From the cell containing the given text, extract its center point as [X, Y] coordinate. 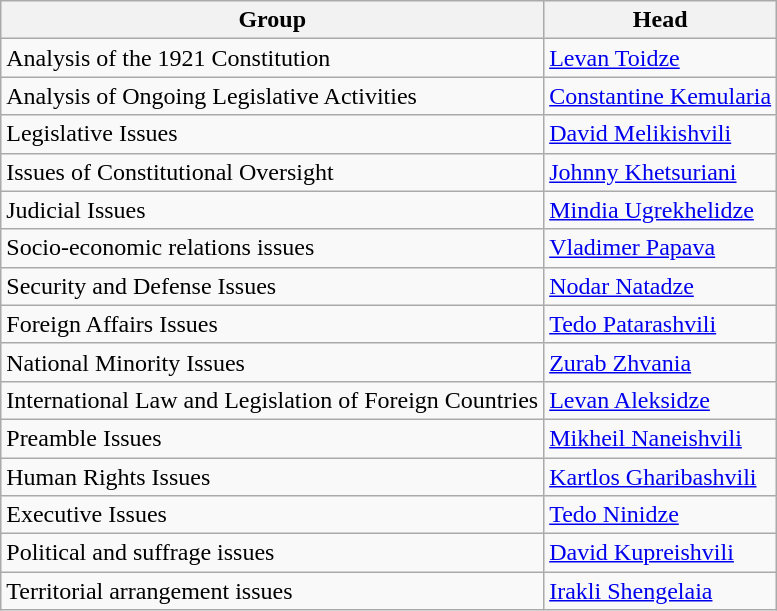
Tedo Patarashvili [660, 324]
Security and Defense Issues [272, 286]
Johnny Khetsuriani [660, 172]
David Melikishvili [660, 134]
Foreign Affairs Issues [272, 324]
National Minority Issues [272, 362]
Constantine Kemularia [660, 96]
Mikheil Naneishvili [660, 438]
Socio-economic relations issues [272, 248]
Territorial arrangement issues [272, 591]
Analysis of Ongoing Legislative Activities [272, 96]
Levan Toidze [660, 58]
Vladimer Papava [660, 248]
Analysis of the 1921 Constitution [272, 58]
Legislative Issues [272, 134]
Issues of Constitutional Oversight [272, 172]
Levan Aleksidze [660, 400]
David Kupreishvili [660, 553]
Tedo Ninidze [660, 515]
International Law and Legislation of Foreign Countries [272, 400]
Political and suffrage issues [272, 553]
Head [660, 20]
Executive Issues [272, 515]
Human Rights Issues [272, 477]
Nodar Natadze [660, 286]
Group [272, 20]
Zurab Zhvania [660, 362]
Irakli Shengelaia [660, 591]
Judicial Issues [272, 210]
Preamble Issues [272, 438]
Kartlos Gharibashvili [660, 477]
Mindia Ugrekhelidze [660, 210]
